Detect which cell encompasses the target text, then output its (X, Y) center coordinate. 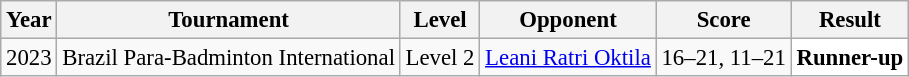
Opponent (568, 20)
Tournament (228, 20)
Result (850, 20)
Brazil Para-Badminton International (228, 58)
Leani Ratri Oktila (568, 58)
Level (440, 20)
2023 (29, 58)
Score (724, 20)
16–21, 11–21 (724, 58)
Runner-up (850, 58)
Year (29, 20)
Level 2 (440, 58)
